Find where the given text appears and provide that cell's center as (x, y) coordinate. 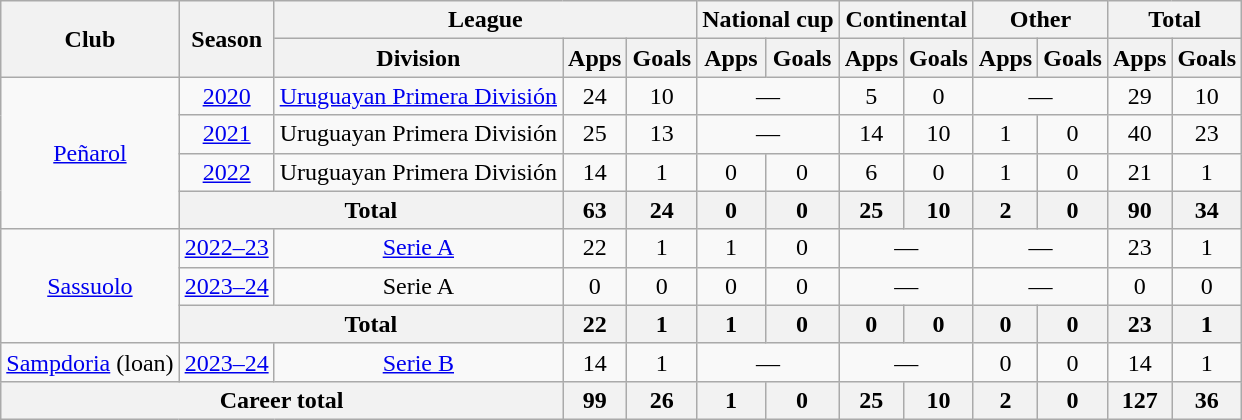
2022 (226, 172)
Club (90, 39)
2022–23 (226, 248)
40 (1139, 134)
2020 (226, 96)
127 (1139, 400)
Continental (906, 20)
26 (662, 400)
2021 (226, 134)
34 (1207, 210)
Other (1040, 20)
99 (595, 400)
6 (871, 172)
36 (1207, 400)
29 (1139, 96)
13 (662, 134)
63 (595, 210)
Career total (282, 400)
Season (226, 39)
90 (1139, 210)
National cup (768, 20)
Serie B (418, 362)
21 (1139, 172)
5 (871, 96)
League (486, 20)
Sampdoria (loan) (90, 362)
Sassuolo (90, 286)
Peñarol (90, 153)
Division (418, 58)
